Extract the [X, Y] coordinate from the center of the cell holding the provided text.  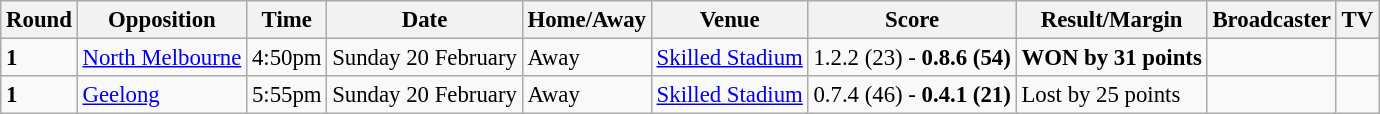
Opposition [162, 20]
1.2.2 (23) - 0.8.6 (54) [912, 58]
Round [39, 20]
Geelong [162, 95]
North Melbourne [162, 58]
TV [1357, 20]
Time [287, 20]
Lost by 25 points [1112, 95]
WON by 31 points [1112, 58]
Score [912, 20]
5:55pm [287, 95]
Result/Margin [1112, 20]
0.7.4 (46) - 0.4.1 (21) [912, 95]
Broadcaster [1272, 20]
Date [424, 20]
4:50pm [287, 58]
Venue [730, 20]
Home/Away [586, 20]
